From the cell containing the given text, extract its center point as (X, Y) coordinate. 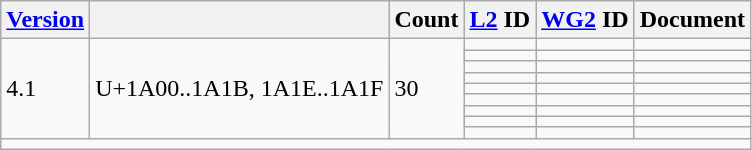
U+1A00..1A1B, 1A1E..1A1F (240, 89)
L2 ID (500, 20)
WG2 ID (585, 20)
Version (46, 20)
Document (692, 20)
30 (426, 89)
Count (426, 20)
4.1 (46, 89)
